Search for the cell housing the specified text and yield its [x, y] center coordinate. 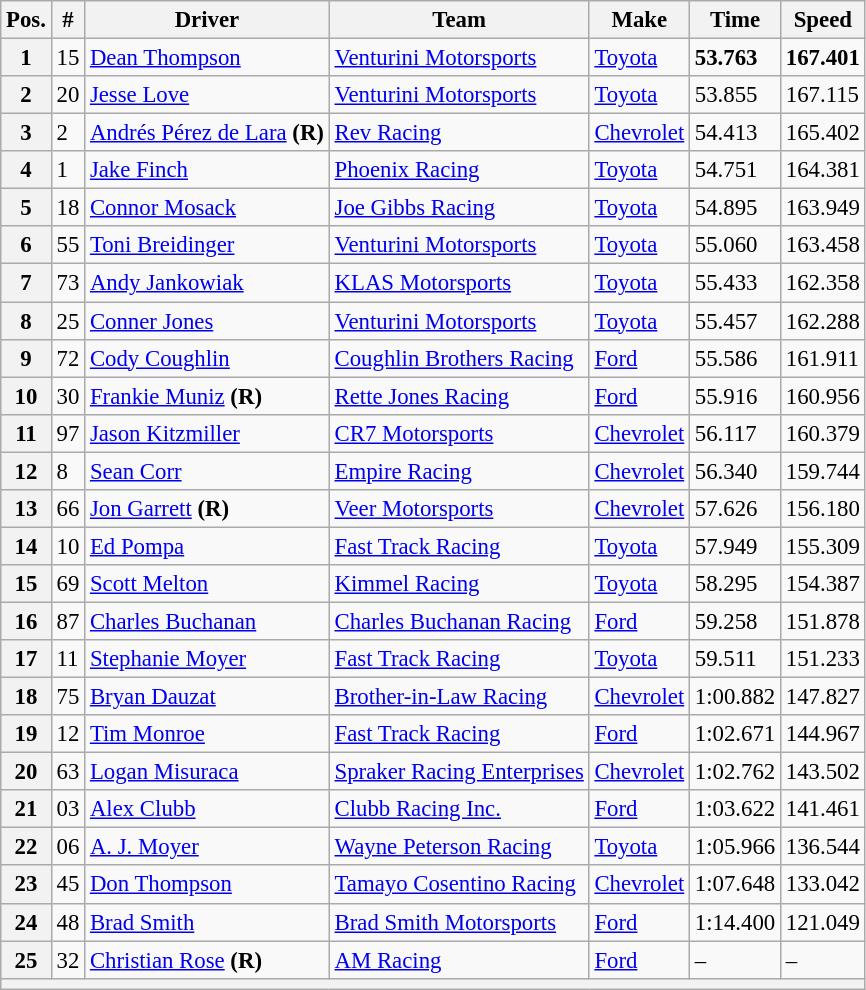
Jake Finch [208, 170]
161.911 [822, 358]
32 [68, 960]
Brad Smith [208, 922]
73 [68, 283]
KLAS Motorsports [459, 283]
Clubb Racing Inc. [459, 809]
1:02.671 [736, 734]
Don Thompson [208, 885]
03 [68, 809]
136.544 [822, 847]
16 [26, 621]
6 [26, 245]
56.117 [736, 433]
AM Racing [459, 960]
167.115 [822, 95]
48 [68, 922]
66 [68, 509]
156.180 [822, 509]
Kimmel Racing [459, 584]
45 [68, 885]
97 [68, 433]
Driver [208, 20]
57.626 [736, 509]
55.586 [736, 358]
30 [68, 396]
143.502 [822, 772]
Christian Rose (R) [208, 960]
58.295 [736, 584]
13 [26, 509]
Sean Corr [208, 471]
55.060 [736, 245]
55.433 [736, 283]
69 [68, 584]
21 [26, 809]
Connor Mosack [208, 208]
Spraker Racing Enterprises [459, 772]
22 [26, 847]
Dean Thompson [208, 58]
5 [26, 208]
Ed Pompa [208, 546]
Time [736, 20]
Cody Coughlin [208, 358]
63 [68, 772]
Conner Jones [208, 321]
06 [68, 847]
Team [459, 20]
# [68, 20]
151.233 [822, 659]
Wayne Peterson Racing [459, 847]
54.413 [736, 133]
144.967 [822, 734]
Brother-in-Law Racing [459, 697]
Coughlin Brothers Racing [459, 358]
Bryan Dauzat [208, 697]
164.381 [822, 170]
1:05.966 [736, 847]
3 [26, 133]
54.751 [736, 170]
Frankie Muniz (R) [208, 396]
163.949 [822, 208]
55.916 [736, 396]
1:03.622 [736, 809]
Stephanie Moyer [208, 659]
Tim Monroe [208, 734]
121.049 [822, 922]
59.258 [736, 621]
155.309 [822, 546]
151.878 [822, 621]
1:00.882 [736, 697]
Andrés Pérez de Lara (R) [208, 133]
14 [26, 546]
55.457 [736, 321]
160.956 [822, 396]
1:07.648 [736, 885]
167.401 [822, 58]
59.511 [736, 659]
87 [68, 621]
7 [26, 283]
CR7 Motorsports [459, 433]
1:14.400 [736, 922]
55 [68, 245]
Phoenix Racing [459, 170]
9 [26, 358]
Logan Misuraca [208, 772]
Rette Jones Racing [459, 396]
53.855 [736, 95]
Tamayo Cosentino Racing [459, 885]
Charles Buchanan [208, 621]
56.340 [736, 471]
133.042 [822, 885]
165.402 [822, 133]
Brad Smith Motorsports [459, 922]
162.358 [822, 283]
147.827 [822, 697]
159.744 [822, 471]
162.288 [822, 321]
Jon Garrett (R) [208, 509]
53.763 [736, 58]
Alex Clubb [208, 809]
75 [68, 697]
Jesse Love [208, 95]
4 [26, 170]
154.387 [822, 584]
141.461 [822, 809]
163.458 [822, 245]
Charles Buchanan Racing [459, 621]
Pos. [26, 20]
Veer Motorsports [459, 509]
Empire Racing [459, 471]
23 [26, 885]
Speed [822, 20]
24 [26, 922]
72 [68, 358]
Joe Gibbs Racing [459, 208]
Rev Racing [459, 133]
Scott Melton [208, 584]
54.895 [736, 208]
19 [26, 734]
Make [639, 20]
1:02.762 [736, 772]
A. J. Moyer [208, 847]
Jason Kitzmiller [208, 433]
57.949 [736, 546]
Toni Breidinger [208, 245]
17 [26, 659]
160.379 [822, 433]
Andy Jankowiak [208, 283]
